Locate the cell with the specified text and output its (x, y) center coordinate. 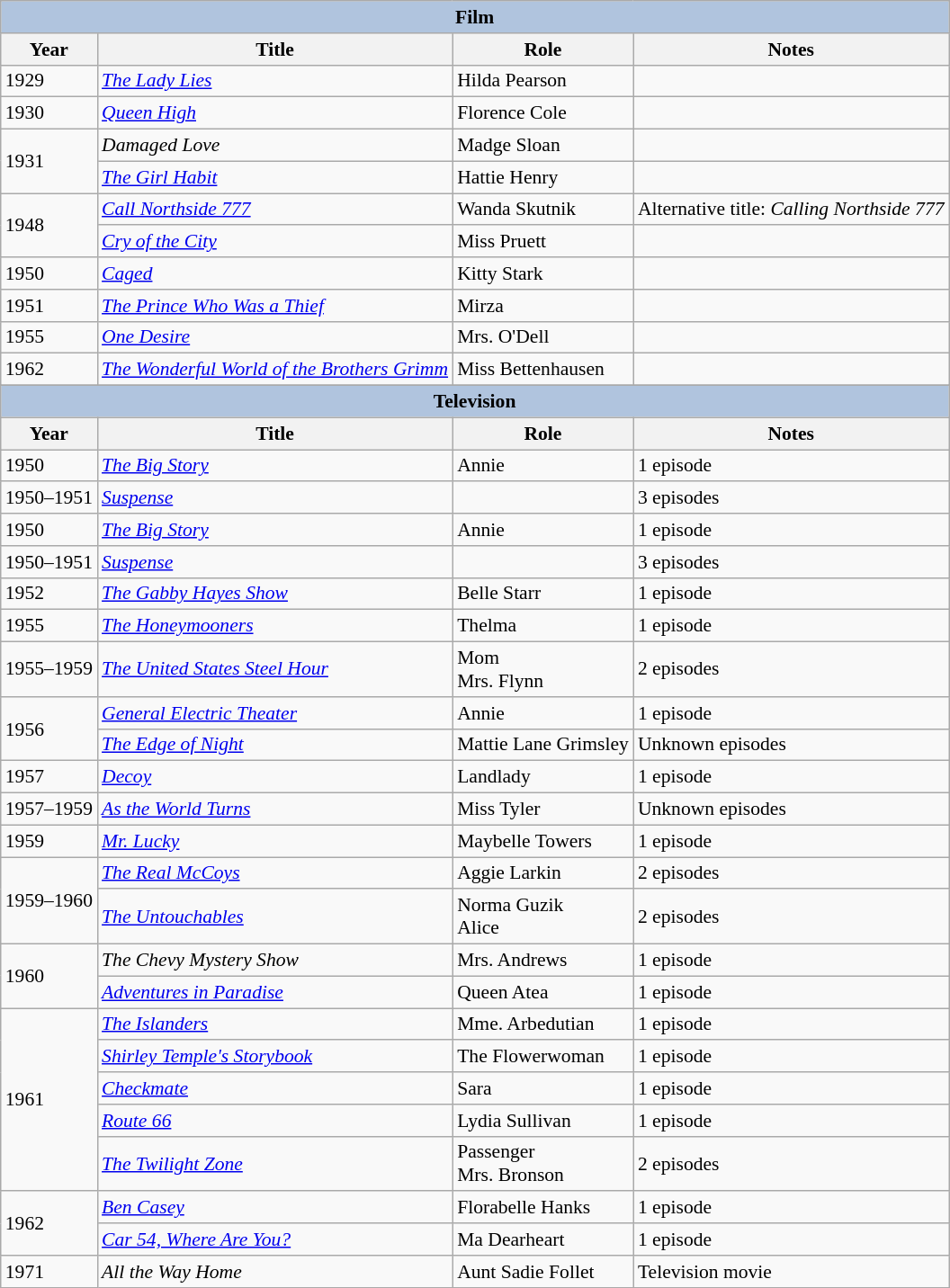
1951 (49, 306)
Sara (543, 1088)
Aunt Sadie Follet (543, 1272)
Mrs. O'Dell (543, 337)
1952 (49, 594)
Car 54, Where Are You? (275, 1239)
Adventures in Paradise (275, 992)
Cry of the City (275, 242)
Florabelle Hanks (543, 1208)
1959–1960 (49, 901)
The Wonderful World of the Brothers Grimm (275, 370)
Florence Cole (543, 113)
1929 (49, 81)
Miss Pruett (543, 242)
All the Way Home (275, 1272)
The United States Steel Hour (275, 669)
Thelma (543, 626)
MomMrs. Flynn (543, 669)
The Untouchables (275, 917)
1957–1959 (49, 809)
1959 (49, 841)
Film (475, 17)
1957 (49, 777)
Ben Casey (275, 1208)
As the World Turns (275, 809)
Damaged Love (275, 146)
General Electric Theater (275, 713)
Lydia Sullivan (543, 1121)
Mrs. Andrews (543, 961)
The Edge of Night (275, 745)
Hattie Henry (543, 177)
1956 (49, 729)
Kitty Stark (543, 273)
Caged (275, 273)
The Prince Who Was a Thief (275, 306)
Belle Starr (543, 594)
PassengerMrs. Bronson (543, 1164)
Wanda Skutnik (543, 210)
Queen High (275, 113)
Mr. Lucky (275, 841)
Aggie Larkin (543, 873)
Route 66 (275, 1121)
Checkmate (275, 1088)
Landlady (543, 777)
Hilda Pearson (543, 81)
The Gabby Hayes Show (275, 594)
Ma Dearheart (543, 1239)
The Honeymooners (275, 626)
Mme. Arbedutian (543, 1024)
Queen Atea (543, 992)
1931 (49, 162)
Television movie (792, 1272)
1930 (49, 113)
Mattie Lane Grimsley (543, 745)
Madge Sloan (543, 146)
Television (475, 402)
Call Northside 777 (275, 210)
1971 (49, 1272)
Alternative title: Calling Northside 777 (792, 210)
1955–1959 (49, 669)
Mirza (543, 306)
The Islanders (275, 1024)
The Chevy Mystery Show (275, 961)
Miss Tyler (543, 809)
The Real McCoys (275, 873)
The Twilight Zone (275, 1164)
The Girl Habit (275, 177)
The Lady Lies (275, 81)
Miss Bettenhausen (543, 370)
Norma GuzikAlice (543, 917)
1948 (49, 225)
Maybelle Towers (543, 841)
1960 (49, 977)
One Desire (275, 337)
The Flowerwoman (543, 1057)
1961 (49, 1100)
Decoy (275, 777)
Shirley Temple's Storybook (275, 1057)
